From the cell containing the given text, extract its center point as (X, Y) coordinate. 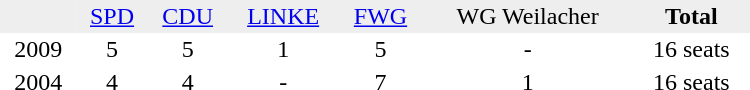
Total (692, 16)
SPD (112, 16)
LINKE (284, 16)
16 seats (692, 50)
WG Weilacher (528, 16)
CDU (188, 16)
- (528, 50)
1 (284, 50)
FWG (380, 16)
2009 (38, 50)
